Identify which cell holds the provided text, then report its [X, Y] central coordinate. 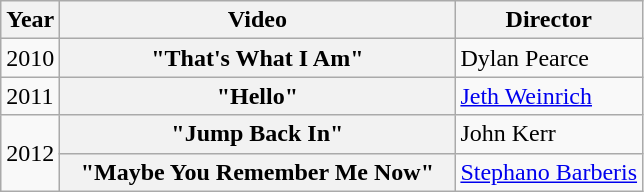
John Kerr [549, 134]
"Hello" [258, 96]
"That's What I Am" [258, 58]
Jeth Weinrich [549, 96]
Stephano Barberis [549, 172]
Director [549, 20]
"Maybe You Remember Me Now" [258, 172]
2010 [30, 58]
Video [258, 20]
"Jump Back In" [258, 134]
Year [30, 20]
Dylan Pearce [549, 58]
2012 [30, 153]
2011 [30, 96]
